Scan for the cell matching the given text and deliver its (x, y) coordinate at center. 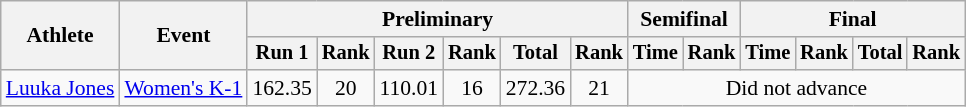
Final (852, 19)
Did not advance (796, 88)
16 (472, 88)
Women's K-1 (183, 88)
162.35 (282, 88)
Run 1 (282, 54)
Event (183, 36)
Luuka Jones (60, 88)
Preliminary (437, 19)
272.36 (536, 88)
21 (599, 88)
Athlete (60, 36)
Semifinal (684, 19)
Run 2 (408, 54)
110.01 (408, 88)
20 (346, 88)
